Output the (x, y) coordinate of the center of the cell containing the given text.  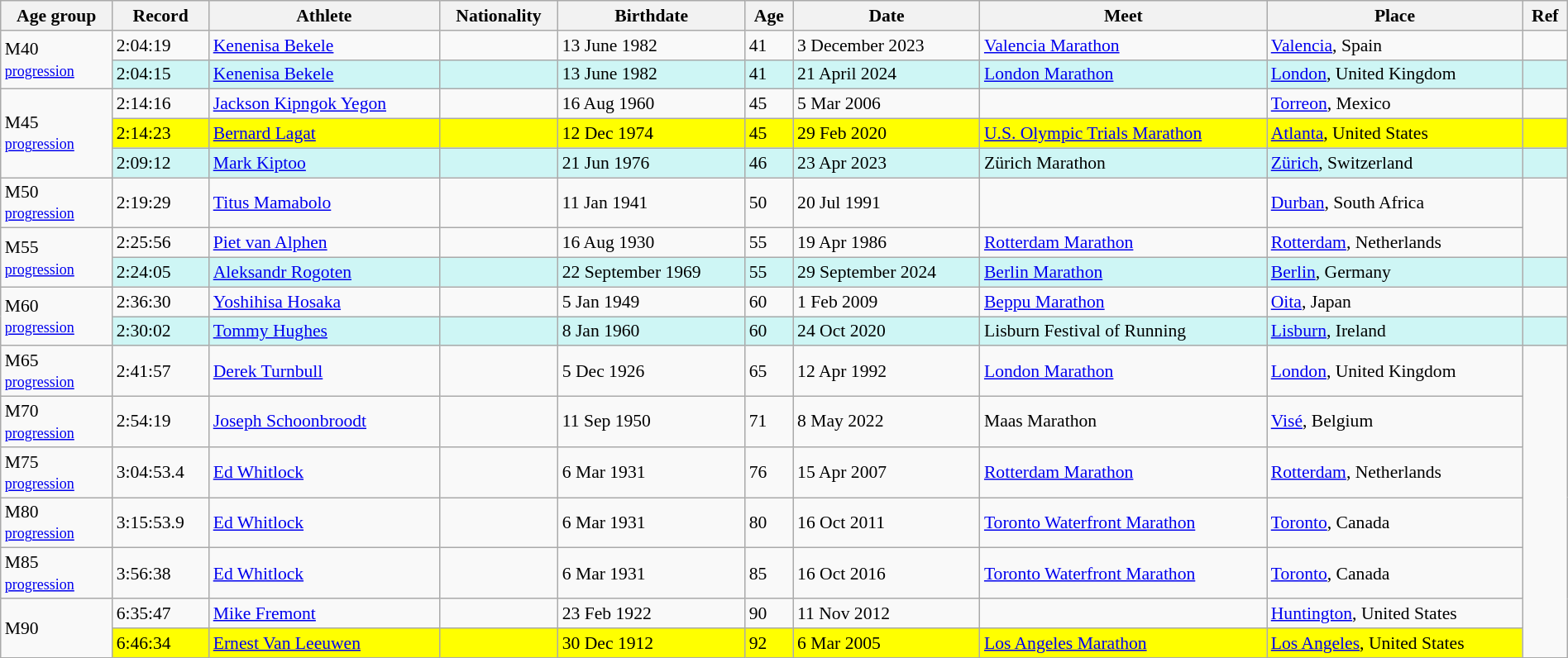
M70progression (56, 422)
M55progression (56, 258)
M65progression (56, 372)
M90 (56, 628)
Atlanta, United States (1395, 134)
29 Feb 2020 (887, 134)
3:15:53.9 (160, 522)
Torreon, Mexico (1395, 104)
Joseph Schoonbroodt (324, 422)
11 Sep 1950 (652, 422)
19 Apr 1986 (887, 243)
Jackson Kipngok Yegon (324, 104)
2:14:16 (160, 104)
3 December 2023 (887, 45)
2:04:19 (160, 45)
2:04:15 (160, 74)
29 September 2024 (887, 273)
Valencia, Spain (1395, 45)
76 (769, 473)
2:54:19 (160, 422)
16 Aug 1930 (652, 243)
24 Oct 2020 (887, 331)
80 (769, 522)
2:36:30 (160, 302)
Age group (56, 16)
6:35:47 (160, 613)
71 (769, 422)
2:25:56 (160, 243)
15 Apr 2007 (887, 473)
2:14:23 (160, 134)
Record (160, 16)
21 Jun 1976 (652, 163)
Valencia Marathon (1123, 45)
M40progression (56, 60)
Place (1395, 16)
Berlin Marathon (1123, 273)
50 (769, 203)
Ref (1545, 16)
2:41:57 (160, 372)
92 (769, 643)
Zürich Marathon (1123, 163)
1 Feb 2009 (887, 302)
Berlin, Germany (1395, 273)
Oita, Japan (1395, 302)
U.S. Olympic Trials Marathon (1123, 134)
Aleksandr Rogoten (324, 273)
21 April 2024 (887, 74)
Los Angeles, United States (1395, 643)
M85progression (56, 574)
5 Jan 1949 (652, 302)
6:46:34 (160, 643)
Los Angeles Marathon (1123, 643)
46 (769, 163)
20 Jul 1991 (887, 203)
8 Jan 1960 (652, 331)
Beppu Marathon (1123, 302)
Visé, Belgium (1395, 422)
30 Dec 1912 (652, 643)
2:09:12 (160, 163)
Durban, South Africa (1395, 203)
23 Apr 2023 (887, 163)
11 Nov 2012 (887, 613)
3:56:38 (160, 574)
Maas Marathon (1123, 422)
16 Oct 2016 (887, 574)
Meet (1123, 16)
16 Oct 2011 (887, 522)
6 Mar 2005 (887, 643)
M80progression (56, 522)
16 Aug 1960 (652, 104)
3:04:53.4 (160, 473)
2:24:05 (160, 273)
Bernard Lagat (324, 134)
5 Dec 1926 (652, 372)
Tommy Hughes (324, 331)
11 Jan 1941 (652, 203)
Birthdate (652, 16)
Zürich, Switzerland (1395, 163)
M60progression (56, 316)
Lisburn Festival of Running (1123, 331)
Athlete (324, 16)
Huntington, United States (1395, 613)
M75progression (56, 473)
23 Feb 1922 (652, 613)
Age (769, 16)
12 Apr 1992 (887, 372)
Yoshihisa Hosaka (324, 302)
M50progression (56, 203)
90 (769, 613)
Mark Kiptoo (324, 163)
Derek Turnbull (324, 372)
22 September 1969 (652, 273)
2:30:02 (160, 331)
Titus Mamabolo (324, 203)
8 May 2022 (887, 422)
5 Mar 2006 (887, 104)
Nationality (499, 16)
Mike Fremont (324, 613)
12 Dec 1974 (652, 134)
2:19:29 (160, 203)
65 (769, 372)
Ernest Van Leeuwen (324, 643)
85 (769, 574)
M45progression (56, 134)
Date (887, 16)
Piet van Alphen (324, 243)
Lisburn, Ireland (1395, 331)
